For the text-containing cell, return its midpoint in (x, y) coordinate format. 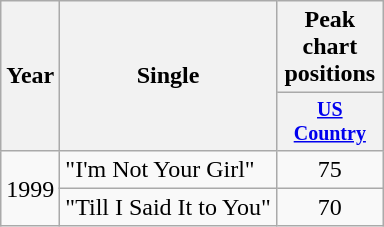
US Country (330, 122)
1999 (30, 188)
75 (330, 169)
"I'm Not Your Girl" (168, 169)
Peak chart positions (330, 47)
Single (168, 76)
70 (330, 207)
Year (30, 76)
"Till I Said It to You" (168, 207)
